Locate the cell with the specified text and output its (x, y) center coordinate. 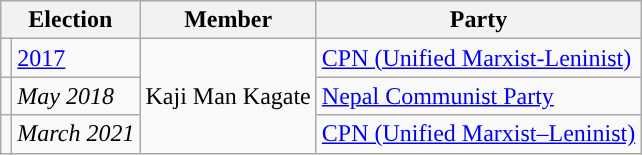
CPN (Unified Marxist-Leninist) (478, 58)
2017 (76, 58)
Nepal Communist Party (478, 96)
May 2018 (76, 96)
Party (478, 20)
Election (70, 20)
Member (228, 20)
Kaji Man Kagate (228, 96)
CPN (Unified Marxist–Leninist) (478, 134)
March 2021 (76, 134)
